Capture the cell that displays the provided text and extract its [x, y] central coordinate. 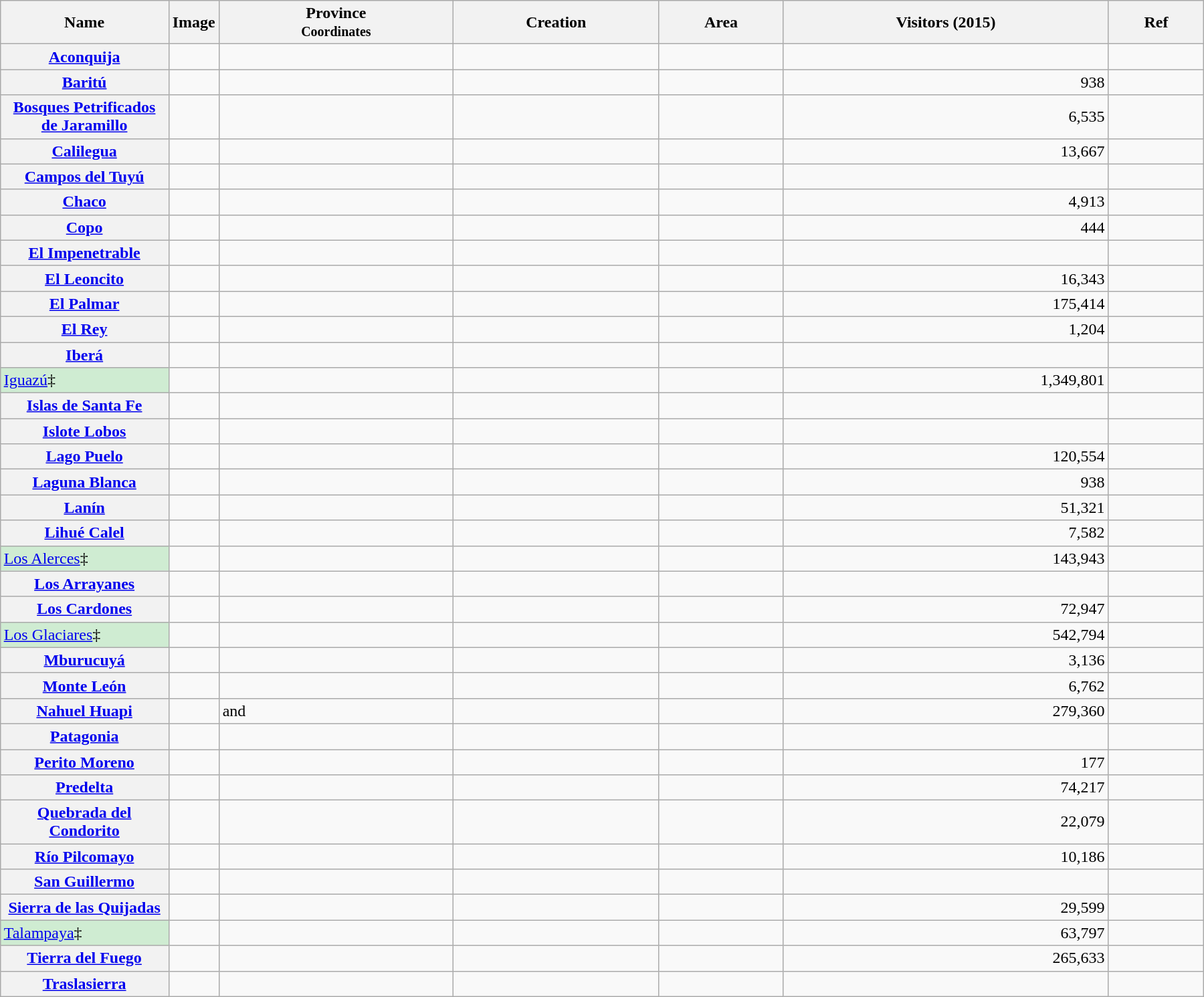
Laguna Blanca [84, 482]
Creation [557, 23]
51,321 [946, 508]
El Palmar [84, 304]
Sierra de las Quijadas [84, 907]
6,762 [946, 685]
Iberá [84, 355]
10,186 [946, 857]
143,943 [946, 558]
175,414 [946, 304]
Visitors (2015) [946, 23]
and [336, 711]
542,794 [946, 635]
265,633 [946, 958]
Patagonia [84, 736]
Lago Puelo [84, 457]
ProvinceCoordinates [336, 23]
Lanín [84, 508]
3,136 [946, 660]
Area [721, 23]
Los Alerces‡ [84, 558]
Mburucuyá [84, 660]
Iguazú‡ [84, 380]
Copo [84, 227]
El Leoncito [84, 278]
Name [84, 23]
Los Cardones [84, 609]
Talampaya‡ [84, 933]
Ref [1156, 23]
177 [946, 762]
Quebrada del Condorito [84, 822]
74,217 [946, 788]
Calilegua [84, 151]
4,913 [946, 202]
Perito Moreno [84, 762]
13,667 [946, 151]
29,599 [946, 907]
Lihué Calel [84, 533]
Aconquija [84, 57]
Bosques Petrificados de Jaramillo [84, 116]
Tierra del Fuego [84, 958]
1,349,801 [946, 380]
Río Pilcomayo [84, 857]
16,343 [946, 278]
Los Glaciares‡ [84, 635]
Nahuel Huapi [84, 711]
Los Arrayanes [84, 584]
22,079 [946, 822]
Image [194, 23]
Chaco [84, 202]
El Impenetrable [84, 253]
Traslasierra [84, 984]
120,554 [946, 457]
1,204 [946, 329]
279,360 [946, 711]
72,947 [946, 609]
Monte León [84, 685]
El Rey [84, 329]
Predelta [84, 788]
San Guillermo [84, 882]
63,797 [946, 933]
Campos del Tuyú [84, 177]
Islas de Santa Fe [84, 406]
Islote Lobos [84, 431]
7,582 [946, 533]
Baritú [84, 82]
444 [946, 227]
6,535 [946, 116]
